Find where the given text appears and provide that cell's center as [X, Y] coordinate. 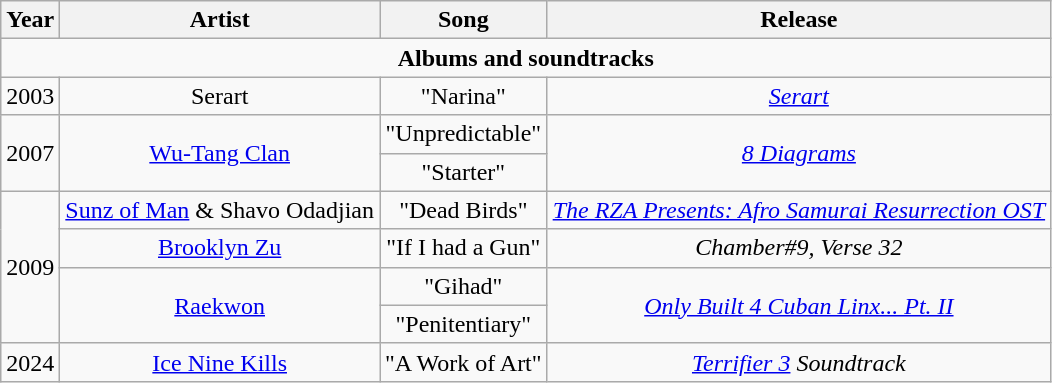
"Dead Birds" [464, 210]
Only Built 4 Cuban Linx... Pt. II [799, 305]
2003 [30, 96]
"A Work of Art" [464, 362]
Wu-Tang Clan [220, 153]
Chamber#9, Verse 32 [799, 248]
The RZA Presents: Afro Samurai Resurrection OST [799, 210]
Brooklyn Zu [220, 248]
"Penitentiary" [464, 324]
"If I had a Gun" [464, 248]
Year [30, 20]
Song [464, 20]
"Narina" [464, 96]
"Gihad" [464, 286]
Albums and soundtracks [526, 58]
"Unpredictable" [464, 134]
Release [799, 20]
2009 [30, 267]
2007 [30, 153]
Raekwon [220, 305]
Sunz of Man & Shavo Odadjian [220, 210]
Artist [220, 20]
2024 [30, 362]
8 Diagrams [799, 153]
Ice Nine Kills [220, 362]
Terrifier 3 Soundtrack [799, 362]
"Starter" [464, 172]
